Return the [X, Y] coordinate for the center point of the cell that contains the specified text.  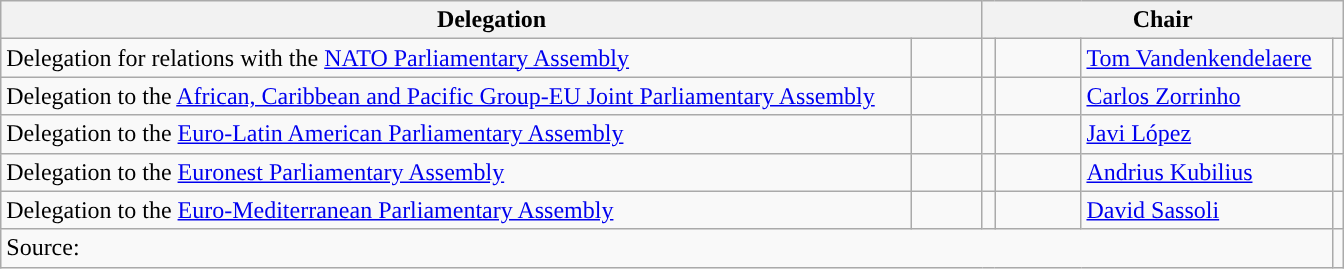
Delegation [492, 20]
Delegation to the Euro-Mediterranean Parliamentary Assembly [456, 210]
Andrius Kubilius [1206, 172]
Tom Vandenkendelaere [1206, 58]
David Sassoli [1206, 210]
Delegation to the Euro-Latin American Parliamentary Assembly [456, 134]
Javi López [1206, 134]
Delegation for relations with the NATO Parliamentary Assembly [456, 58]
Chair [1162, 20]
Source: [666, 248]
Delegation to the African, Caribbean and Pacific Group-EU Joint Parliamentary Assembly [456, 96]
Delegation to the Euronest Parliamentary Assembly [456, 172]
Carlos Zorrinho [1206, 96]
